Determine the [x, y] coordinate at the center of the cell enclosing the given text.  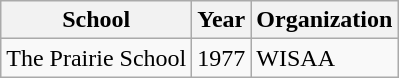
1977 [222, 58]
Year [222, 20]
WISAA [324, 58]
The Prairie School [96, 58]
Organization [324, 20]
School [96, 20]
